Return (X, Y) of the center of cell containing provided text 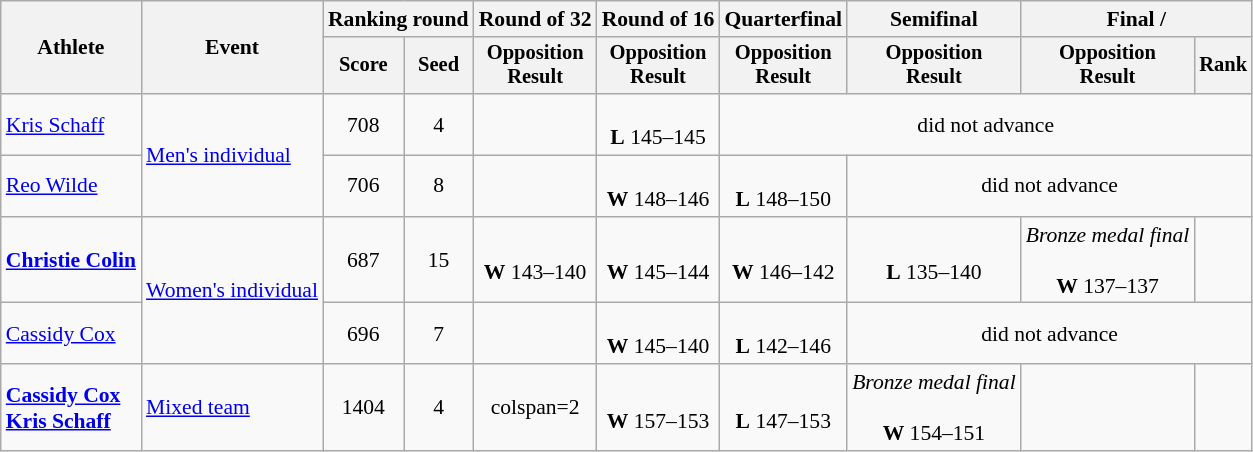
W 145–140 (658, 334)
W 145–144 (658, 260)
Cassidy CoxKris Schaff (71, 408)
Score (364, 66)
Kris Schaff (71, 124)
Round of 16 (658, 19)
L 148–150 (783, 186)
W 148–146 (658, 186)
8 (439, 186)
Cassidy Cox (71, 334)
687 (364, 260)
1404 (364, 408)
7 (439, 334)
Mixed team (232, 408)
Final / (1136, 19)
Men's individual (232, 155)
Round of 32 (536, 19)
708 (364, 124)
Seed (439, 66)
Ranking round (398, 19)
L 135–140 (934, 260)
Reo Wilde (71, 186)
696 (364, 334)
Bronze medal finalW 137–137 (1108, 260)
L 142–146 (783, 334)
Semifinal (934, 19)
15 (439, 260)
L 147–153 (783, 408)
Quarterfinal (783, 19)
Rank (1223, 66)
Women's individual (232, 291)
L 145–145 (658, 124)
W 157–153 (658, 408)
Event (232, 48)
colspan=2 (536, 408)
706 (364, 186)
Athlete (71, 48)
Christie Colin (71, 260)
W 143–140 (536, 260)
W 146–142 (783, 260)
Bronze medal finalW 154–151 (934, 408)
